Pinpoint the cell where the given text exists, returning its [x, y] midpoint coordinate. 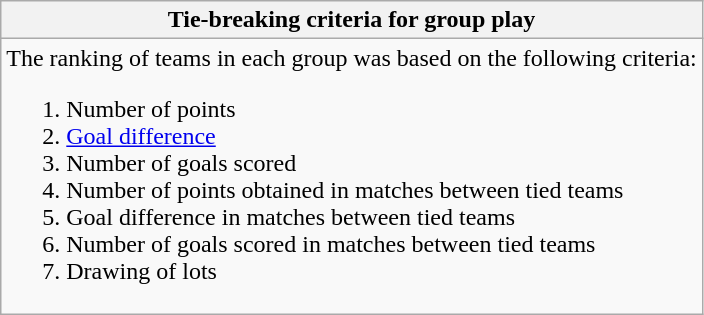
Tie-breaking criteria for group play [352, 20]
